From the cell containing the given text, extract its center point as [X, Y] coordinate. 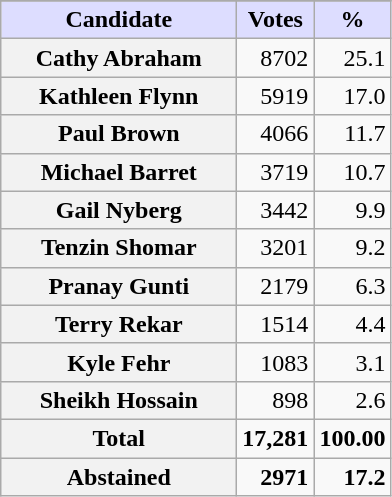
3201 [276, 248]
Terry Rekar [119, 324]
25.1 [352, 58]
8702 [276, 58]
Abstained [119, 477]
898 [276, 400]
10.7 [352, 172]
9.9 [352, 210]
1083 [276, 362]
Votes [276, 20]
Candidate [119, 20]
Kathleen Flynn [119, 96]
Total [119, 438]
Sheikh Hossain [119, 400]
Paul Brown [119, 134]
6.3 [352, 286]
9.2 [352, 248]
2971 [276, 477]
Cathy Abraham [119, 58]
4066 [276, 134]
Tenzin Shomar [119, 248]
17.0 [352, 96]
4.4 [352, 324]
3442 [276, 210]
3.1 [352, 362]
1514 [276, 324]
11.7 [352, 134]
17.2 [352, 477]
2179 [276, 286]
3719 [276, 172]
5919 [276, 96]
% [352, 20]
Kyle Fehr [119, 362]
100.00 [352, 438]
Michael Barret [119, 172]
17,281 [276, 438]
Pranay Gunti [119, 286]
Gail Nyberg [119, 210]
2.6 [352, 400]
